Determine the (X, Y) coordinate at the center of the cell enclosing the given text.  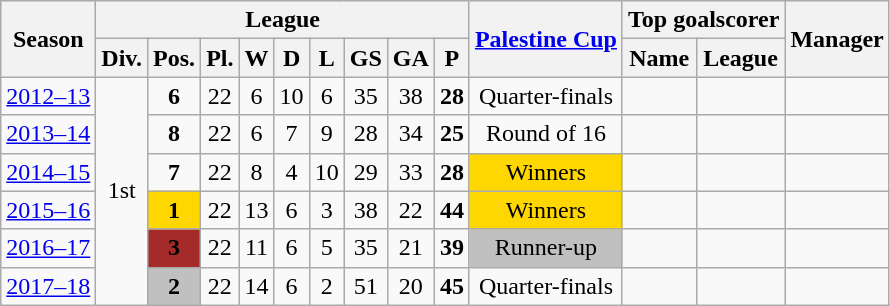
2014–15 (48, 172)
Round of 16 (546, 134)
20 (410, 286)
2016–17 (48, 248)
Div. (122, 58)
Season (48, 39)
13 (256, 210)
GA (410, 58)
21 (410, 248)
GS (366, 58)
9 (326, 134)
Palestine Cup (546, 39)
D (292, 58)
11 (256, 248)
Pos. (174, 58)
34 (410, 134)
W (256, 58)
Top goalscorer (703, 20)
2015–16 (48, 210)
51 (366, 286)
2013–14 (48, 134)
5 (326, 248)
Manager (837, 39)
1st (122, 191)
1 (174, 210)
2017–18 (48, 286)
Runner-up (546, 248)
45 (452, 286)
14 (256, 286)
25 (452, 134)
33 (410, 172)
39 (452, 248)
29 (366, 172)
Name (659, 58)
4 (292, 172)
2012–13 (48, 96)
Pl. (220, 58)
44 (452, 210)
P (452, 58)
L (326, 58)
